Extract the [X, Y] coordinate from the center of the cell holding the provided text.  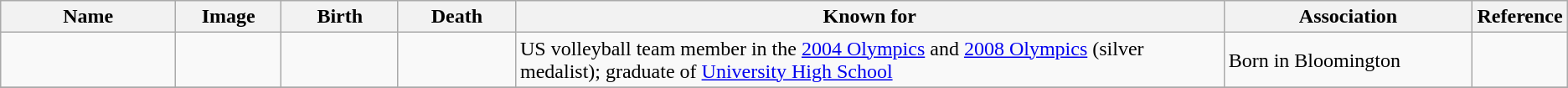
Association [1349, 17]
Known for [869, 17]
US volleyball team member in the 2004 Olympics and 2008 Olympics (silver medalist); graduate of University High School [869, 60]
Born in Bloomington [1349, 60]
Name [89, 17]
Reference [1519, 17]
Birth [340, 17]
Image [229, 17]
Death [456, 17]
